Identify which cell holds the provided text, then report its [x, y] central coordinate. 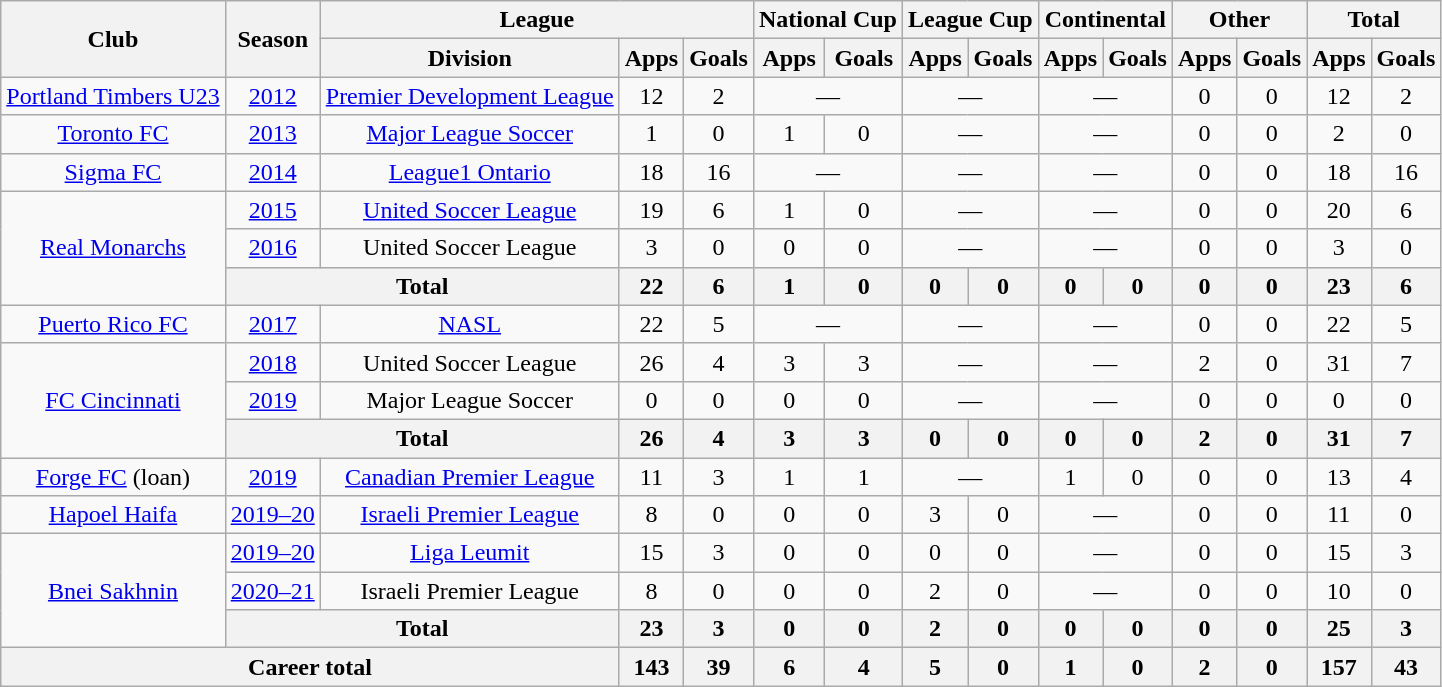
Puerto Rico FC [113, 324]
Forge FC (loan) [113, 477]
Hapoel Haifa [113, 515]
157 [1339, 667]
19 [651, 210]
2020–21 [272, 591]
2016 [272, 248]
Bnei Sakhnin [113, 591]
13 [1339, 477]
43 [1406, 667]
2018 [272, 362]
25 [1339, 629]
2017 [272, 324]
2013 [272, 134]
Liga Leumit [470, 553]
Canadian Premier League [470, 477]
39 [719, 667]
Club [113, 39]
Season [272, 39]
Division [470, 58]
Sigma FC [113, 172]
143 [651, 667]
Continental [1105, 20]
2014 [272, 172]
League [536, 20]
Other [1239, 20]
National Cup [828, 20]
NASL [470, 324]
Toronto FC [113, 134]
Career total [310, 667]
2015 [272, 210]
20 [1339, 210]
Premier Development League [470, 96]
League1 Ontario [470, 172]
Portland Timbers U23 [113, 96]
10 [1339, 591]
FC Cincinnati [113, 400]
League Cup [970, 20]
Real Monarchs [113, 248]
2012 [272, 96]
